Identify which cell holds the provided text, then report its [x, y] central coordinate. 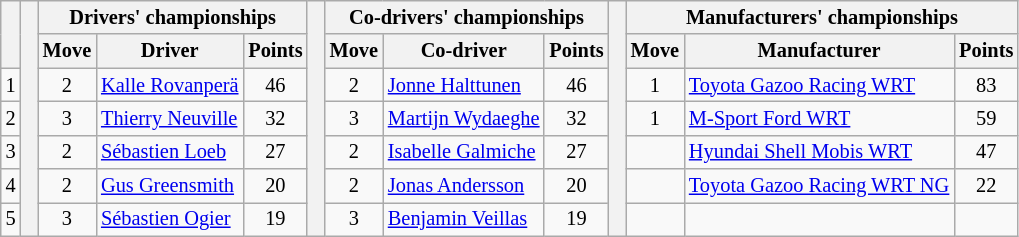
Hyundai Shell Mobis WRT [819, 152]
Toyota Gazoo Racing WRT NG [819, 186]
Co-driver [464, 51]
Thierry Neuville [170, 118]
Kalle Rovanperä [170, 85]
4 [11, 186]
Drivers' championships [173, 17]
M-Sport Ford WRT [819, 118]
Manufacturer [819, 51]
59 [986, 118]
Martijn Wydaeghe [464, 118]
Co-drivers' championships [467, 17]
Driver [170, 51]
Benjamin Veillas [464, 219]
Manufacturers' championships [822, 17]
22 [986, 186]
5 [11, 219]
47 [986, 152]
Toyota Gazoo Racing WRT [819, 85]
Jonas Andersson [464, 186]
Gus Greensmith [170, 186]
Sébastien Ogier [170, 219]
83 [986, 85]
Jonne Halttunen [464, 85]
Sébastien Loeb [170, 152]
Isabelle Galmiche [464, 152]
